Find where the given text appears and provide that cell's center as (x, y) coordinate. 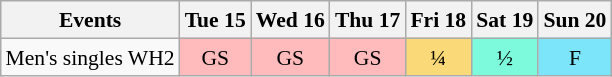
F (574, 56)
Wed 16 (290, 20)
Thu 17 (368, 20)
Men's singles WH2 (90, 56)
Sun 20 (574, 20)
¼ (438, 56)
Fri 18 (438, 20)
Tue 15 (216, 20)
Sat 19 (504, 20)
½ (504, 56)
Events (90, 20)
